Determine the (x, y) coordinate at the center of the cell enclosing the given text.  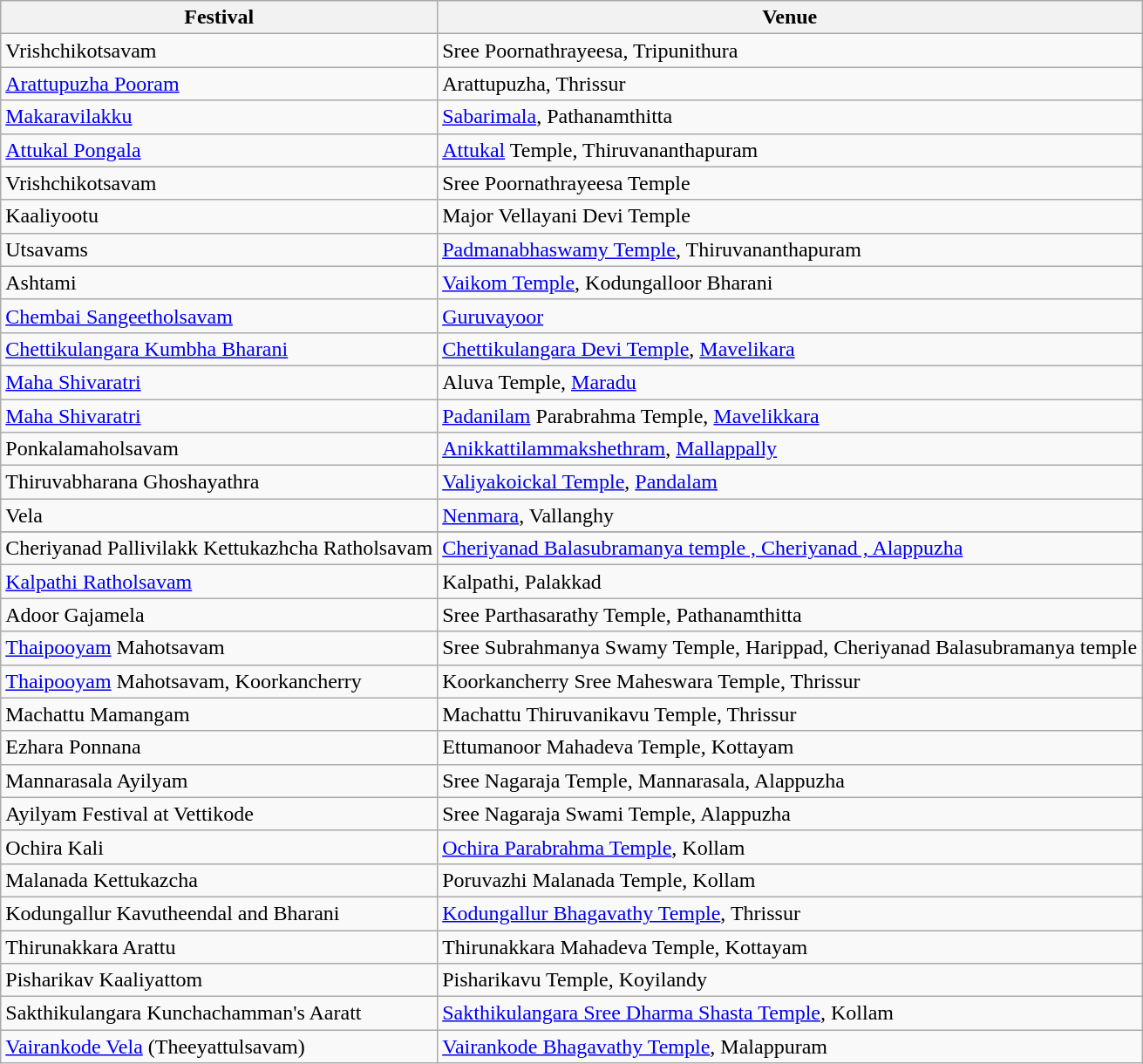
Ezhara Ponnana (220, 747)
Sakthikulangara Sree Dharma Shasta Temple, Kollam (790, 1013)
Kalpathi Ratholsavam (220, 582)
Ashtami (220, 283)
Poruvazhi Malanada Temple, Kollam (790, 880)
Pisharikavu Temple, Koyilandy (790, 980)
Vaikom Temple, Kodungalloor Bharani (790, 283)
Cheriyanad Pallivilakk Kettukazhcha Ratholsavam (220, 549)
Ayilyam Festival at Vettikode (220, 814)
Sakthikulangara Kunchachamman's Aaratt (220, 1013)
Arattupuzha Pooram (220, 84)
Utsavams (220, 249)
Ochira Kali (220, 847)
Guruvayoor (790, 316)
Koorkancherry Sree Maheswara Temple, Thrissur (790, 681)
Sree Nagaraja Temple, Mannarasala, Alappuzha (790, 781)
Thaipooyam Mahotsavam, Koorkancherry (220, 681)
Valiyakoickal Temple, Pandalam (790, 482)
Ochira Parabrahma Temple, Kollam (790, 847)
Venue (790, 17)
Attukal Temple, Thiruvananthapuram (790, 150)
Nenmara, Vallanghy (790, 515)
Sree Nagaraja Swami Temple, Alappuzha (790, 814)
Chettikulangara Devi Temple, Mavelikara (790, 349)
Kodungallur Bhagavathy Temple, Thrissur (790, 913)
Sree Subrahmanya Swamy Temple, Harippad, Cheriyanad Balasubramanya temple (790, 648)
Vairankode Bhagavathy Temple, Malappuram (790, 1047)
Festival (220, 17)
Thaipooyam Mahotsavam (220, 648)
Sabarimala, Pathanamthitta (790, 117)
Mannarasala Ayilyam (220, 781)
Thiruvabharana Ghoshayathra (220, 482)
Chembai Sangeetholsavam (220, 316)
Cheriyanad Balasubramanya temple , Cheriyanad , Alappuzha (790, 549)
Attukal Pongala (220, 150)
Ponkalamaholsavam (220, 449)
Aluva Temple, Maradu (790, 382)
Anikkattilammakshethram, Mallappally (790, 449)
Machattu Mamangam (220, 714)
Vairankode Vela (Theeyattulsavam) (220, 1047)
Sree Poornathrayeesa Temple (790, 183)
Sree Poornathrayeesa, Tripunithura (790, 51)
Vela (220, 515)
Major Vellayani Devi Temple (790, 216)
Chettikulangara Kumbha Bharani (220, 349)
Machattu Thiruvanikavu Temple, Thrissur (790, 714)
Thirunakkara Arattu (220, 946)
Ettumanoor Mahadeva Temple, Kottayam (790, 747)
Pisharikav Kaaliyattom (220, 980)
Adoor Gajamela (220, 615)
Malanada Kettukazcha (220, 880)
Arattupuzha, Thrissur (790, 84)
Padanilam Parabrahma Temple, Mavelikkara (790, 416)
Makaravilakku (220, 117)
Sree Parthasarathy Temple, Pathanamthitta (790, 615)
Padmanabhaswamy Temple, Thiruvananthapuram (790, 249)
Thirunakkara Mahadeva Temple, Kottayam (790, 946)
Kaaliyootu (220, 216)
Kalpathi, Palakkad (790, 582)
Kodungallur Kavutheendal and Bharani (220, 913)
